For the text-containing cell, return its midpoint in (X, Y) coordinate format. 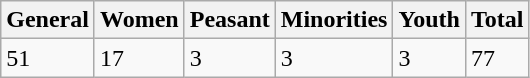
Peasant (230, 20)
51 (48, 58)
Minorities (334, 20)
77 (497, 58)
General (48, 20)
Youth (429, 20)
Women (139, 20)
17 (139, 58)
Total (497, 20)
